Provide the (X, Y) coordinate of the cell's center where the given text is located.  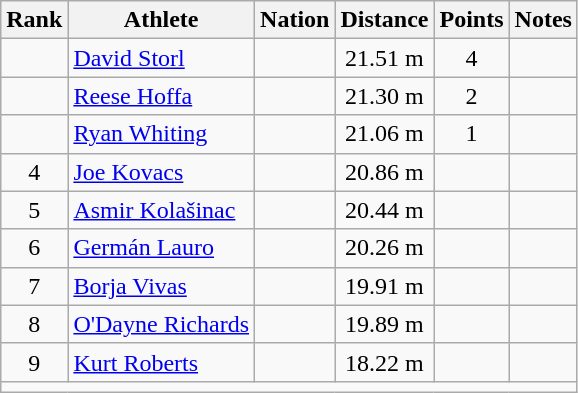
Notes (543, 20)
20.26 m (384, 248)
Borja Vivas (162, 286)
20.44 m (384, 210)
Joe Kovacs (162, 172)
Distance (384, 20)
8 (34, 324)
Ryan Whiting (162, 134)
Reese Hoffa (162, 96)
21.06 m (384, 134)
Kurt Roberts (162, 362)
Points (472, 20)
5 (34, 210)
21.51 m (384, 58)
18.22 m (384, 362)
Rank (34, 20)
7 (34, 286)
Germán Lauro (162, 248)
O'Dayne Richards (162, 324)
Nation (295, 20)
6 (34, 248)
19.89 m (384, 324)
19.91 m (384, 286)
Athlete (162, 20)
Asmir Kolašinac (162, 210)
9 (34, 362)
20.86 m (384, 172)
21.30 m (384, 96)
David Storl (162, 58)
2 (472, 96)
1 (472, 134)
